Extract the (x, y) coordinate from the center of the cell holding the provided text.  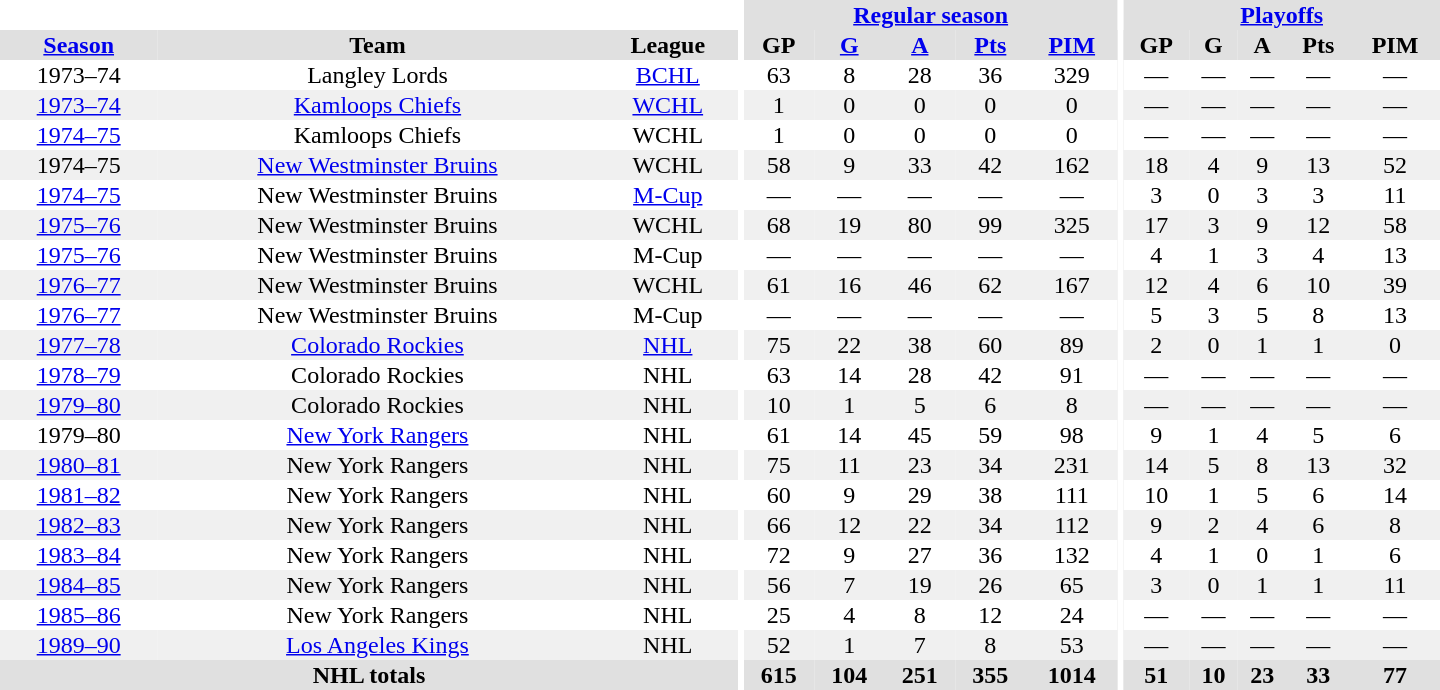
355 (990, 675)
Langley Lords (377, 75)
98 (1072, 435)
16 (850, 285)
77 (1395, 675)
1985–86 (78, 615)
111 (1072, 495)
1982–83 (78, 525)
Team (377, 45)
66 (778, 525)
251 (920, 675)
17 (1156, 225)
1980–81 (78, 465)
1989–90 (78, 645)
99 (990, 225)
26 (990, 585)
18 (1156, 165)
Los Angeles Kings (377, 645)
1978–79 (78, 375)
Playoffs (1282, 15)
29 (920, 495)
51 (1156, 675)
Regular season (930, 15)
80 (920, 225)
BCHL (668, 75)
25 (778, 615)
53 (1072, 645)
104 (850, 675)
45 (920, 435)
1977–78 (78, 345)
56 (778, 585)
59 (990, 435)
112 (1072, 525)
325 (1072, 225)
39 (1395, 285)
1014 (1072, 675)
132 (1072, 555)
Season (78, 45)
League (668, 45)
NHL totals (369, 675)
167 (1072, 285)
162 (1072, 165)
329 (1072, 75)
91 (1072, 375)
68 (778, 225)
1984–85 (78, 585)
62 (990, 285)
24 (1072, 615)
615 (778, 675)
72 (778, 555)
89 (1072, 345)
46 (920, 285)
1981–82 (78, 495)
27 (920, 555)
65 (1072, 585)
231 (1072, 465)
1983–84 (78, 555)
32 (1395, 465)
